Scan for the cell matching the given text and deliver its (x, y) coordinate at center. 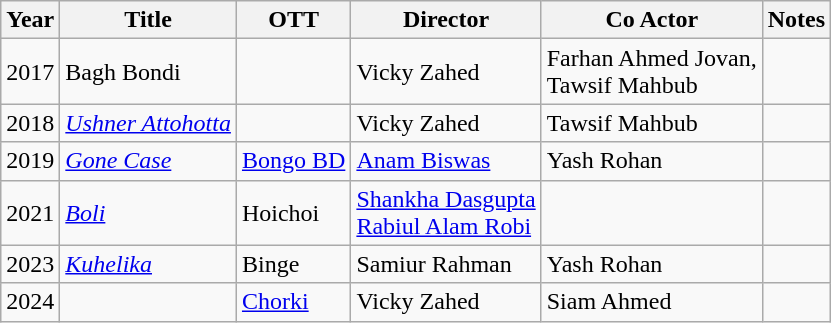
Bongo BD (293, 161)
Shankha DasguptaRabiul Alam Robi (446, 212)
2017 (30, 72)
Tawsif Mahbub (652, 123)
Year (30, 20)
Chorki (293, 302)
2019 (30, 161)
OTT (293, 20)
2018 (30, 123)
Notes (796, 20)
Director (446, 20)
Binge (293, 264)
Anam Biswas (446, 161)
Co Actor (652, 20)
Boli (148, 212)
Siam Ahmed (652, 302)
Farhan Ahmed Jovan,Tawsif Mahbub (652, 72)
Bagh Bondi (148, 72)
Title (148, 20)
2024 (30, 302)
Kuhelika (148, 264)
Gone Case (148, 161)
Hoichoi (293, 212)
2021 (30, 212)
Ushner Attohotta (148, 123)
Samiur Rahman (446, 264)
2023 (30, 264)
